Identify which cell holds the provided text, then report its [x, y] central coordinate. 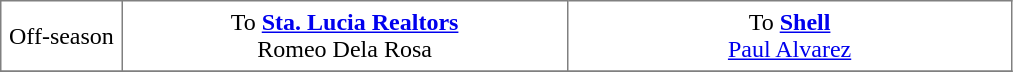
To Sta. Lucia RealtorsRomeo Dela Rosa [344, 36]
Off-season [62, 36]
To ShellPaul Alvarez [790, 36]
